Locate the cell with the specified text and output its (X, Y) center coordinate. 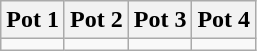
Pot 3 (160, 20)
Pot 2 (96, 20)
Pot 1 (33, 20)
Pot 4 (224, 20)
